Return (x, y) of the center of cell containing provided text 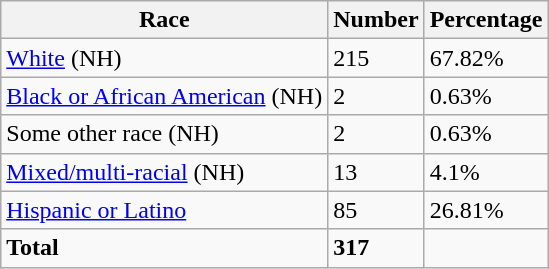
Black or African American (NH) (164, 96)
215 (376, 58)
Percentage (486, 20)
Number (376, 20)
13 (376, 172)
Hispanic or Latino (164, 210)
Total (164, 248)
26.81% (486, 210)
Mixed/multi-racial (NH) (164, 172)
Some other race (NH) (164, 134)
67.82% (486, 58)
Race (164, 20)
4.1% (486, 172)
85 (376, 210)
317 (376, 248)
White (NH) (164, 58)
